Capture the cell that displays the provided text and extract its [x, y] central coordinate. 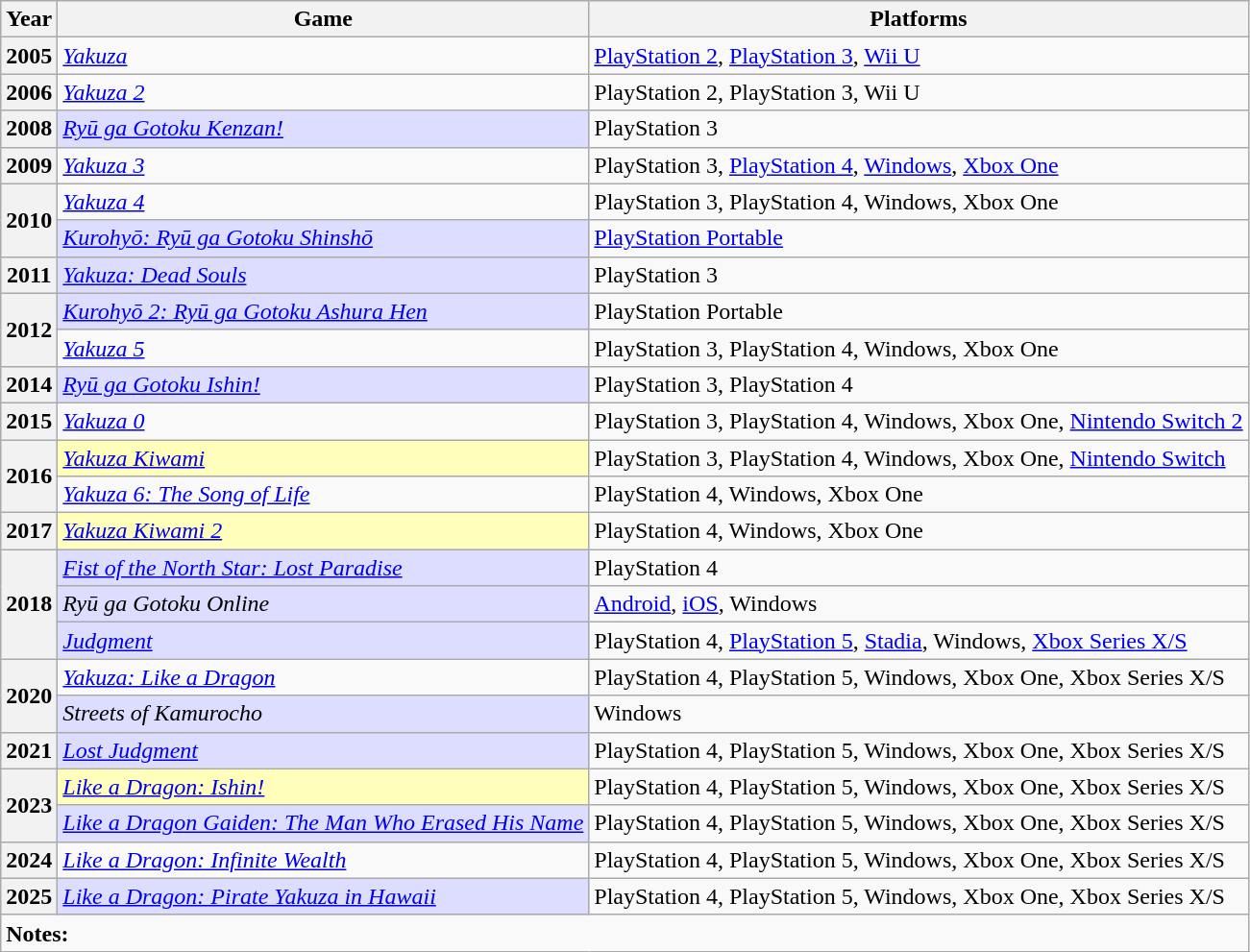
Notes: [625, 933]
2012 [29, 330]
PlayStation 3, PlayStation 4, Windows, Xbox One, Nintendo Switch [919, 458]
Kurohyō 2: Ryū ga Gotoku Ashura Hen [323, 311]
Like a Dragon: Ishin! [323, 787]
Lost Judgment [323, 750]
Yakuza 0 [323, 421]
Game [323, 19]
2015 [29, 421]
Fist of the North Star: Lost Paradise [323, 568]
2014 [29, 384]
Yakuza 3 [323, 165]
Year [29, 19]
2017 [29, 531]
Yakuza: Dead Souls [323, 275]
2024 [29, 860]
Judgment [323, 641]
Ryū ga Gotoku Kenzan! [323, 129]
2016 [29, 476]
Like a Dragon Gaiden: The Man Who Erased His Name [323, 823]
Android, iOS, Windows [919, 604]
Yakuza 5 [323, 348]
2018 [29, 604]
Yakuza 2 [323, 92]
Ryū ga Gotoku Ishin! [323, 384]
Yakuza Kiwami 2 [323, 531]
2010 [29, 220]
Yakuza Kiwami [323, 458]
2023 [29, 805]
2009 [29, 165]
Yakuza [323, 56]
PlayStation 3, PlayStation 4 [919, 384]
2011 [29, 275]
Platforms [919, 19]
Yakuza 6: The Song of Life [323, 495]
2025 [29, 896]
Kurohyō: Ryū ga Gotoku Shinshō [323, 238]
Windows [919, 714]
PlayStation 4 [919, 568]
2006 [29, 92]
2021 [29, 750]
Like a Dragon: Infinite Wealth [323, 860]
Yakuza: Like a Dragon [323, 677]
2008 [29, 129]
Streets of Kamurocho [323, 714]
PlayStation 3, PlayStation 4, Windows, Xbox One, Nintendo Switch 2 [919, 421]
Ryū ga Gotoku Online [323, 604]
Yakuza 4 [323, 202]
2005 [29, 56]
Like a Dragon: Pirate Yakuza in Hawaii [323, 896]
PlayStation 4, PlayStation 5, Stadia, Windows, Xbox Series X/S [919, 641]
2020 [29, 696]
